Search for the cell housing the specified text and yield its [X, Y] center coordinate. 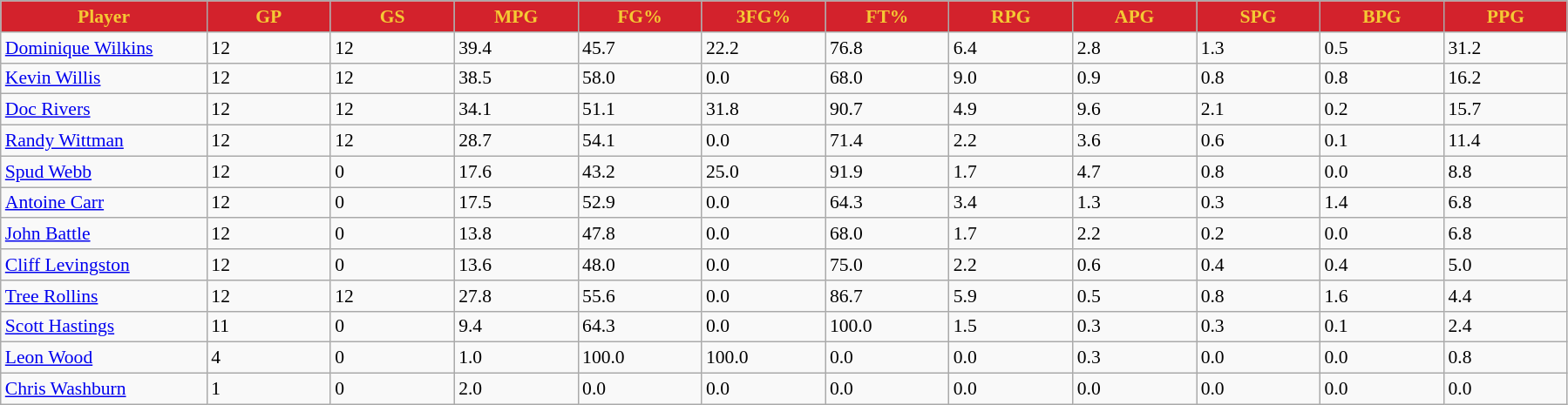
2.1 [1259, 110]
28.7 [516, 141]
45.7 [640, 48]
John Battle [105, 234]
9.0 [1011, 78]
13.6 [516, 265]
Leon Wood [105, 358]
1.0 [516, 358]
SPG [1259, 17]
2.0 [516, 389]
8.8 [1505, 172]
2.4 [1505, 327]
5.9 [1011, 296]
4 [268, 358]
38.5 [516, 78]
Randy Wittman [105, 141]
RPG [1011, 17]
31.8 [764, 110]
55.6 [640, 296]
34.1 [516, 110]
Cliff Levingston [105, 265]
2.8 [1135, 48]
4.9 [1011, 110]
3.6 [1135, 141]
39.4 [516, 48]
16.2 [1505, 78]
17.6 [516, 172]
43.2 [640, 172]
76.8 [887, 48]
Kevin Willis [105, 78]
27.8 [516, 296]
86.7 [887, 296]
22.2 [764, 48]
FT% [887, 17]
1 [268, 389]
PPG [1505, 17]
47.8 [640, 234]
Player [105, 17]
BPG [1382, 17]
GP [268, 17]
Scott Hastings [105, 327]
51.1 [640, 110]
0.9 [1135, 78]
54.1 [640, 141]
25.0 [764, 172]
13.8 [516, 234]
Dominique Wilkins [105, 48]
Chris Washburn [105, 389]
75.0 [887, 265]
1.6 [1382, 296]
5.0 [1505, 265]
Antoine Carr [105, 203]
15.7 [1505, 110]
91.9 [887, 172]
3FG% [764, 17]
6.4 [1011, 48]
11.4 [1505, 141]
3.4 [1011, 203]
71.4 [887, 141]
31.2 [1505, 48]
90.7 [887, 110]
GS [392, 17]
9.6 [1135, 110]
4.4 [1505, 296]
FG% [640, 17]
MPG [516, 17]
Spud Webb [105, 172]
Tree Rollins [105, 296]
9.4 [516, 327]
1.5 [1011, 327]
1.4 [1382, 203]
52.9 [640, 203]
17.5 [516, 203]
4.7 [1135, 172]
11 [268, 327]
Doc Rivers [105, 110]
48.0 [640, 265]
58.0 [640, 78]
APG [1135, 17]
